From the cell containing the given text, extract its center point as [X, Y] coordinate. 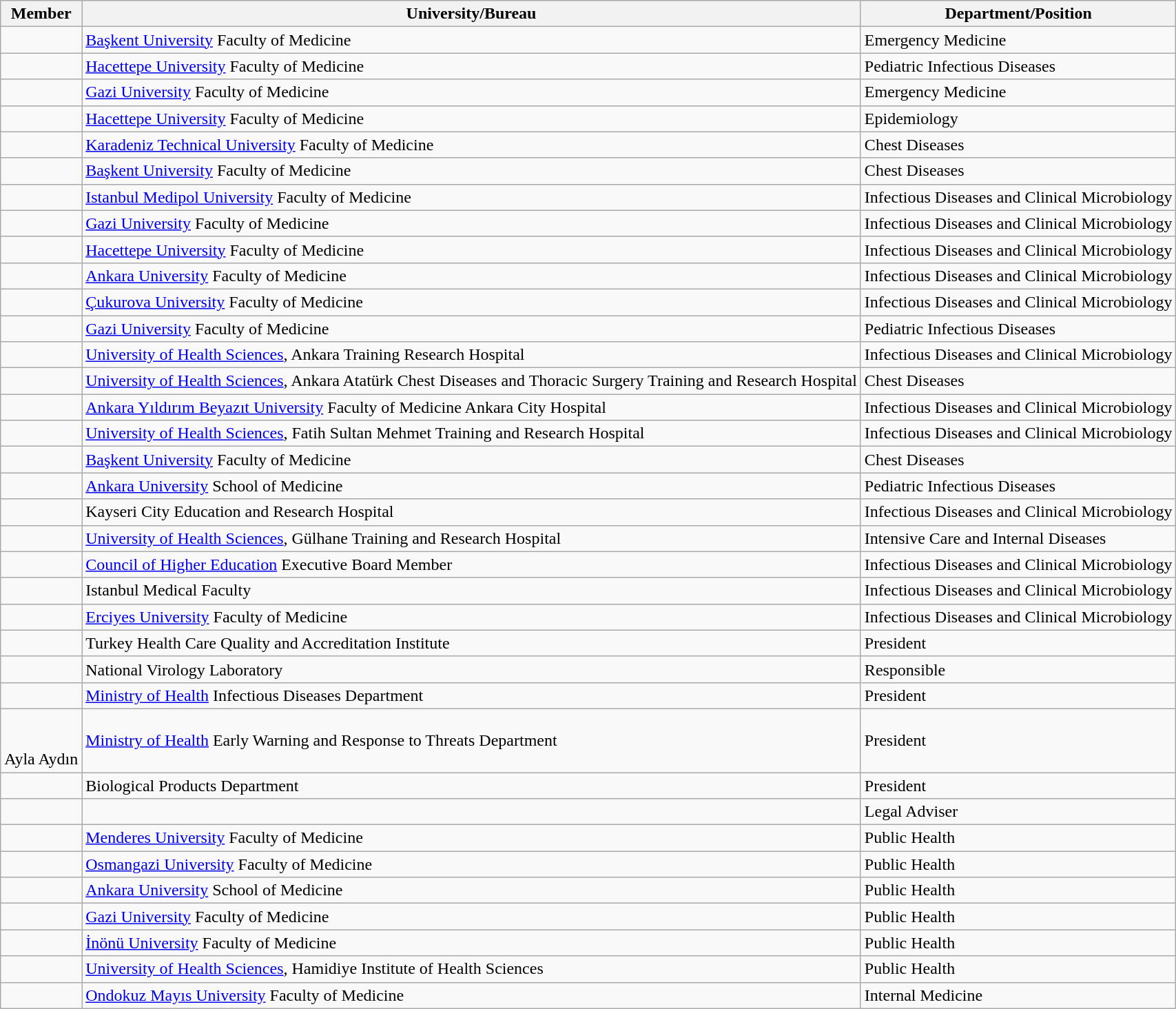
Karadeniz Technical University Faculty of Medicine [471, 145]
Council of Higher Education Executive Board Member [471, 564]
Legal Adviser [1018, 812]
Istanbul Medipol University Faculty of Medicine [471, 197]
University of Health Sciences, Ankara Atatürk Chest Diseases and Thoracic Surgery Training and Research Hospital [471, 381]
Ondokuz Mayıs University Faculty of Medicine [471, 995]
Intensive Care and Internal Diseases [1018, 538]
Çukurova University Faculty of Medicine [471, 302]
Biological Products Department [471, 785]
İnönü University Faculty of Medicine [471, 943]
Ministry of Health Infectious Diseases Department [471, 695]
Istanbul Medical Faculty [471, 591]
Erciyes University Faculty of Medicine [471, 617]
Responsible [1018, 669]
Ankara Yıldırım Beyazıt University Faculty of Medicine Ankara City Hospital [471, 407]
Epidemiology [1018, 119]
Ayla Aydın [41, 740]
Osmangazi University Faculty of Medicine [471, 864]
National Virology Laboratory [471, 669]
University/Bureau [471, 14]
Turkey Health Care Quality and Accreditation Institute [471, 643]
University of Health Sciences, Hamidiye Institute of Health Sciences [471, 969]
Department/Position [1018, 14]
Ministry of Health Early Warning and Response to Threats Department [471, 740]
Kayseri City Education and Research Hospital [471, 512]
Internal Medicine [1018, 995]
Member [41, 14]
University of Health Sciences, Fatih Sultan Mehmet Training and Research Hospital [471, 434]
Menderes University Faculty of Medicine [471, 838]
Ankara University Faculty of Medicine [471, 276]
University of Health Sciences, Ankara Training Research Hospital [471, 355]
University of Health Sciences, Gülhane Training and Research Hospital [471, 538]
